Output the [x, y] coordinate of the center of the cell containing the given text.  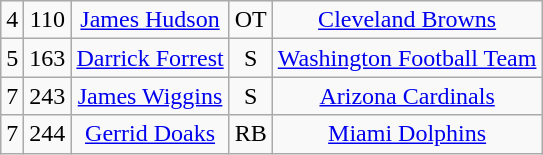
Miami Dolphins [407, 134]
243 [48, 96]
Washington Football Team [407, 58]
OT [250, 20]
Darrick Forrest [150, 58]
RB [250, 134]
James Wiggins [150, 96]
Arizona Cardinals [407, 96]
Gerrid Doaks [150, 134]
4 [12, 20]
244 [48, 134]
James Hudson [150, 20]
163 [48, 58]
Cleveland Browns [407, 20]
5 [12, 58]
110 [48, 20]
